From the cell containing the given text, extract its center point as (X, Y) coordinate. 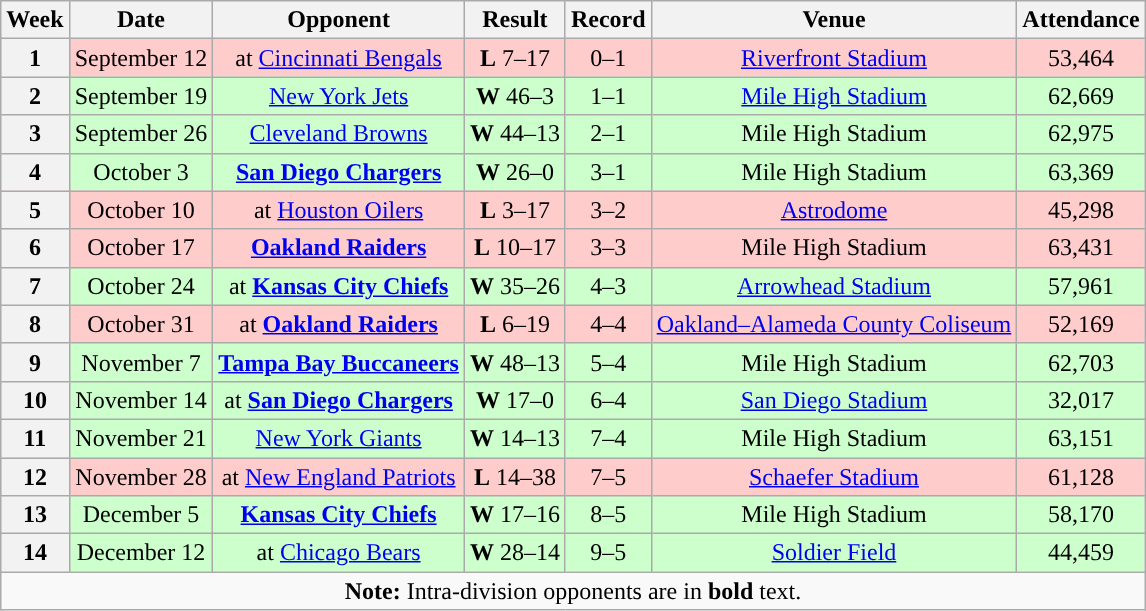
New York Giants (339, 438)
November 14 (141, 400)
Venue (834, 20)
September 19 (141, 96)
September 26 (141, 134)
6–4 (608, 400)
at San Diego Chargers (339, 400)
13 (35, 515)
Cleveland Browns (339, 134)
7–5 (608, 477)
5–4 (608, 362)
at Oakland Raiders (339, 324)
L 10–17 (514, 248)
63,369 (1081, 172)
L 3–17 (514, 210)
10 (35, 400)
at Chicago Bears (339, 553)
62,669 (1081, 96)
3–3 (608, 248)
62,703 (1081, 362)
45,298 (1081, 210)
W 48–13 (514, 362)
6 (35, 248)
52,169 (1081, 324)
2 (35, 96)
Riverfront Stadium (834, 58)
W 46–3 (514, 96)
Week (35, 20)
3–1 (608, 172)
October 10 (141, 210)
November 7 (141, 362)
L 6–19 (514, 324)
53,464 (1081, 58)
W 14–13 (514, 438)
Date (141, 20)
Schaefer Stadium (834, 477)
Astrodome (834, 210)
San Diego Chargers (339, 172)
at Kansas City Chiefs (339, 286)
44,459 (1081, 553)
58,170 (1081, 515)
Result (514, 20)
at Houston Oilers (339, 210)
October 3 (141, 172)
0–1 (608, 58)
14 (35, 553)
4–3 (608, 286)
63,431 (1081, 248)
1 (35, 58)
62,975 (1081, 134)
3 (35, 134)
October 31 (141, 324)
4 (35, 172)
W 26–0 (514, 172)
5 (35, 210)
63,151 (1081, 438)
Oakland Raiders (339, 248)
November 21 (141, 438)
L 14–38 (514, 477)
L 7–17 (514, 58)
W 28–14 (514, 553)
11 (35, 438)
W 35–26 (514, 286)
7–4 (608, 438)
8–5 (608, 515)
12 (35, 477)
W 17–0 (514, 400)
December 12 (141, 553)
Attendance (1081, 20)
at Cincinnati Bengals (339, 58)
at New England Patriots (339, 477)
4–4 (608, 324)
57,961 (1081, 286)
November 28 (141, 477)
Tampa Bay Buccaneers (339, 362)
32,017 (1081, 400)
Soldier Field (834, 553)
Oakland–Alameda County Coliseum (834, 324)
1–1 (608, 96)
Opponent (339, 20)
Note: Intra-division opponents are in bold text. (573, 591)
W 17–16 (514, 515)
Arrowhead Stadium (834, 286)
Record (608, 20)
September 12 (141, 58)
8 (35, 324)
October 17 (141, 248)
October 24 (141, 286)
7 (35, 286)
Kansas City Chiefs (339, 515)
3–2 (608, 210)
9 (35, 362)
2–1 (608, 134)
9–5 (608, 553)
New York Jets (339, 96)
W 44–13 (514, 134)
61,128 (1081, 477)
San Diego Stadium (834, 400)
December 5 (141, 515)
